Identify which cell holds the provided text, then report its (x, y) central coordinate. 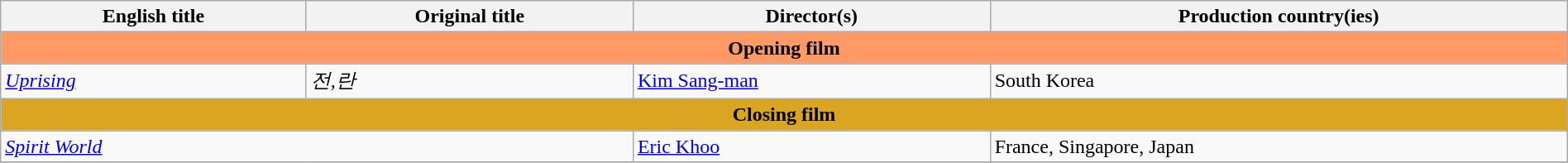
Production country(ies) (1279, 17)
France, Singapore, Japan (1279, 146)
전,란 (470, 81)
Director(s) (811, 17)
Eric Khoo (811, 146)
South Korea (1279, 81)
English title (154, 17)
Closing film (784, 114)
Kim Sang-man (811, 81)
Uprising (154, 81)
Opening film (784, 48)
Spirit World (318, 146)
Original title (470, 17)
